Search for the cell housing the specified text and yield its (x, y) center coordinate. 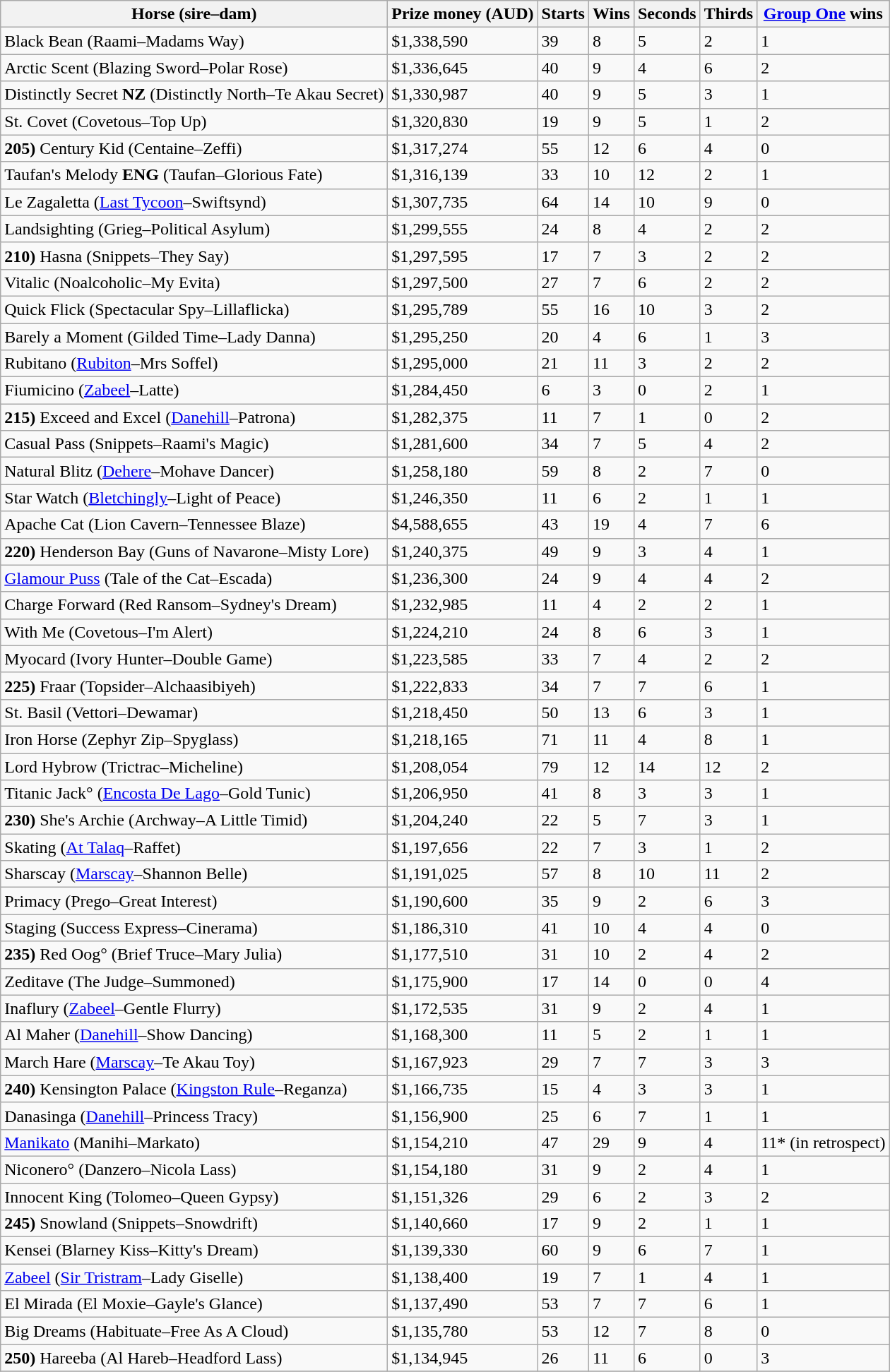
$1,297,500 (463, 282)
Prize money (AUD) (463, 14)
Sharscay (Marscay–Shannon Belle) (194, 874)
Vitalic (Noalcoholic–My Evita) (194, 282)
Barely a Moment (Gilded Time–Lady Danna) (194, 337)
Thirds (728, 14)
Danasinga (Danehill–Princess Tracy) (194, 1116)
49 (563, 551)
$1,240,375 (463, 551)
250) Hareeba (Al Hareb–Headford Lass) (194, 1358)
$1,140,660 (463, 1224)
59 (563, 471)
64 (563, 202)
Skating (At Talaq–Raffet) (194, 847)
235) Red Oog° (Brief Truce–Mary Julia) (194, 955)
$1,218,450 (463, 712)
Natural Blitz (Dehere–Mohave Dancer) (194, 471)
$1,295,000 (463, 364)
Kensei (Blarney Kiss–Kitty's Dream) (194, 1251)
245) Snowland (Snippets–Snowdrift) (194, 1224)
$1,295,250 (463, 337)
Rubitano (Rubiton–Mrs Soffel) (194, 364)
$1,177,510 (463, 955)
20 (563, 337)
$1,222,833 (463, 686)
$1,166,735 (463, 1089)
Innocent King (Tolomeo–Queen Gypsy) (194, 1197)
Star Watch (Bletchingly–Light of Peace) (194, 498)
$1,320,830 (463, 121)
57 (563, 874)
$1,258,180 (463, 471)
$1,330,987 (463, 95)
21 (563, 364)
Niconero° (Danzero–Nicola Lass) (194, 1169)
$1,190,600 (463, 901)
205) Century Kid (Centaine–Zeffi) (194, 148)
Quick Flick (Spectacular Spy–Lillaflicka) (194, 309)
Fiumicino (Zabeel–Latte) (194, 390)
$1,307,735 (463, 202)
Wins (611, 14)
$1,172,535 (463, 1008)
11* (in retrospect) (824, 1143)
Manikato (Manihi–Markato) (194, 1143)
$1,236,300 (463, 578)
$1,223,585 (463, 659)
$1,282,375 (463, 417)
Glamour Puss (Tale of the Cat–Escada) (194, 578)
$1,135,780 (463, 1331)
50 (563, 712)
60 (563, 1251)
Myocard (Ivory Hunter–Double Game) (194, 659)
El Mirada (El Moxie–Gayle's Glance) (194, 1304)
$1,168,300 (463, 1035)
$1,218,165 (463, 739)
$1,151,326 (463, 1197)
$1,281,600 (463, 444)
$1,197,656 (463, 847)
Al Maher (Danehill–Show Dancing) (194, 1035)
March Hare (Marscay–Te Akau Toy) (194, 1062)
Arctic Scent (Blazing Sword–Polar Rose) (194, 68)
225) Fraar (Topsider–Alchaasibiyeh) (194, 686)
$1,134,945 (463, 1358)
Taufan's Melody ENG (Taufan–Glorious Fate) (194, 175)
$1,206,950 (463, 794)
Group One wins (824, 14)
25 (563, 1116)
$1,204,240 (463, 821)
$1,224,210 (463, 632)
$1,175,900 (463, 982)
Seconds (667, 14)
$1,338,590 (463, 41)
15 (563, 1089)
Titanic Jack° (Encosta De Lago–Gold Tunic) (194, 794)
240) Kensington Palace (Kingston Rule–Reganza) (194, 1089)
39 (563, 41)
Big Dreams (Habituate–Free As A Cloud) (194, 1331)
220) Henderson Bay (Guns of Navarone–Misty Lore) (194, 551)
47 (563, 1143)
$4,588,655 (463, 525)
Staging (Success Express–Cinerama) (194, 928)
Starts (563, 14)
$1,167,923 (463, 1062)
13 (611, 712)
Distinctly Secret NZ (Distinctly North–Te Akau Secret) (194, 95)
With Me (Covetous–I'm Alert) (194, 632)
Primacy (Prego–Great Interest) (194, 901)
35 (563, 901)
Horse (sire–dam) (194, 14)
210) Hasna (Snippets–They Say) (194, 256)
Inaflury (Zabeel–Gentle Flurry) (194, 1008)
St. Basil (Vettori–Dewamar) (194, 712)
$1,154,180 (463, 1169)
Apache Cat (Lion Cavern–Tennessee Blaze) (194, 525)
$1,295,789 (463, 309)
43 (563, 525)
Le Zagaletta (Last Tycoon–Swiftsynd) (194, 202)
$1,297,595 (463, 256)
215) Exceed and Excel (Danehill–Patrona) (194, 417)
230) She's Archie (Archway–A Little Timid) (194, 821)
St. Covet (Covetous–Top Up) (194, 121)
$1,316,139 (463, 175)
16 (611, 309)
$1,232,985 (463, 605)
Zeditave (The Judge–Summoned) (194, 982)
71 (563, 739)
Lord Hybrow (Trictrac–Micheline) (194, 766)
$1,299,555 (463, 229)
$1,156,900 (463, 1116)
Landsighting (Grieg–Political Asylum) (194, 229)
$1,336,645 (463, 68)
26 (563, 1358)
79 (563, 766)
$1,137,490 (463, 1304)
Charge Forward (Red Ransom–Sydney's Dream) (194, 605)
$1,191,025 (463, 874)
Black Bean (Raami–Madams Way) (194, 41)
$1,139,330 (463, 1251)
Casual Pass (Snippets–Raami's Magic) (194, 444)
$1,138,400 (463, 1277)
$1,284,450 (463, 390)
$1,317,274 (463, 148)
27 (563, 282)
$1,186,310 (463, 928)
Iron Horse (Zephyr Zip–Spyglass) (194, 739)
Zabeel (Sir Tristram–Lady Giselle) (194, 1277)
$1,154,210 (463, 1143)
$1,208,054 (463, 766)
$1,246,350 (463, 498)
